Pinpoint the cell where the given text exists, returning its [X, Y] midpoint coordinate. 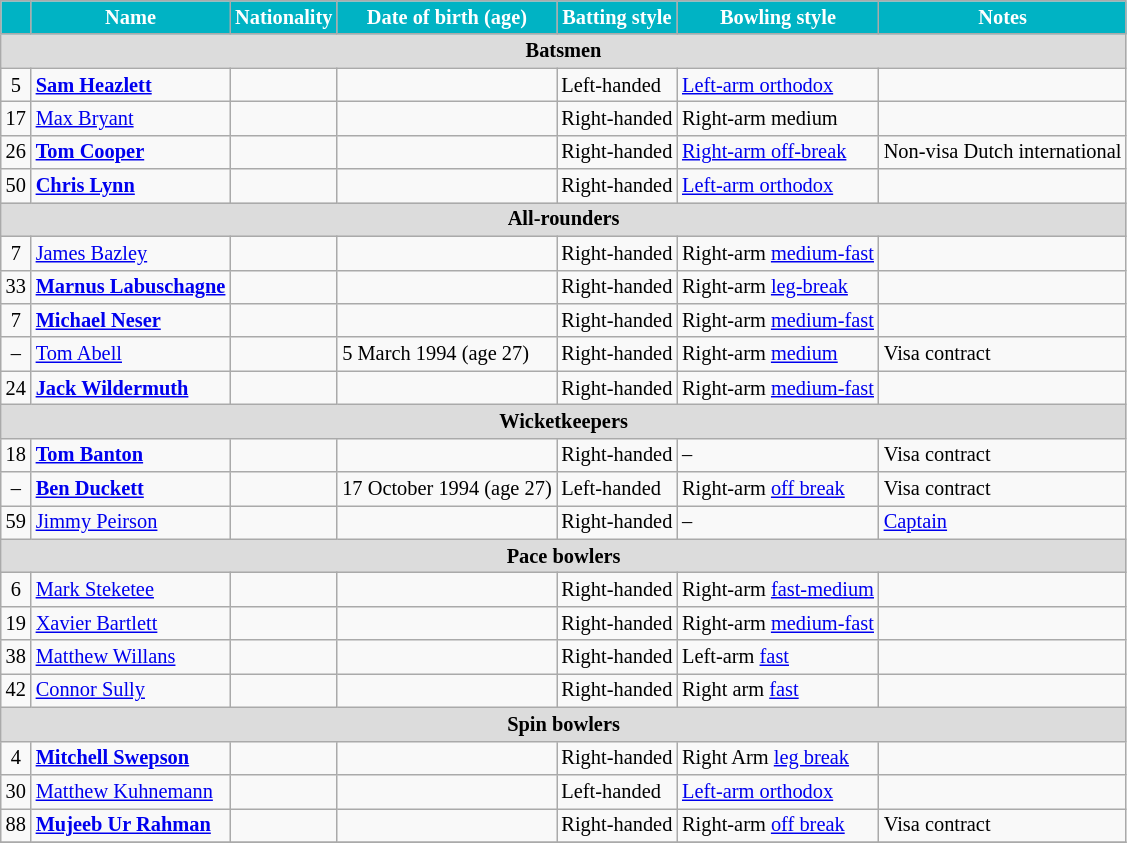
Jack Wildermuth [130, 388]
59 [16, 522]
Sam Heazlett [130, 85]
James Bazley [130, 253]
Mujeeb Ur Rahman [130, 825]
26 [16, 152]
Tom Banton [130, 455]
Batting style [616, 17]
6 [16, 589]
Mark Steketee [130, 589]
Nationality [284, 17]
Notes [1003, 17]
Xavier Bartlett [130, 623]
50 [16, 186]
Right-arm fast-medium [778, 589]
19 [16, 623]
5 March 1994 (age 27) [446, 354]
Left-arm fast [778, 657]
Tom Abell [130, 354]
All-rounders [564, 219]
30 [16, 791]
Max Bryant [130, 118]
33 [16, 287]
Ben Duckett [130, 489]
Captain [1003, 522]
Matthew Willans [130, 657]
Right-arm off-break [778, 152]
Right Arm leg break [778, 758]
5 [16, 85]
Right-arm leg-break [778, 287]
24 [16, 388]
Batsmen [564, 51]
17 [16, 118]
Right arm fast [778, 690]
Marnus Labuschagne [130, 287]
Pace bowlers [564, 556]
38 [16, 657]
Tom Cooper [130, 152]
Date of birth (age) [446, 17]
Chris Lynn [130, 186]
4 [16, 758]
17 October 1994 (age 27) [446, 489]
Non-visa Dutch international [1003, 152]
Matthew Kuhnemann [130, 791]
42 [16, 690]
Bowling style [778, 17]
Name [130, 17]
88 [16, 825]
Michael Neser [130, 320]
Connor Sully [130, 690]
Wicketkeepers [564, 421]
Mitchell Swepson [130, 758]
Spin bowlers [564, 724]
18 [16, 455]
Jimmy Peirson [130, 522]
